Output the (x, y) coordinate of the center of the cell containing the given text.  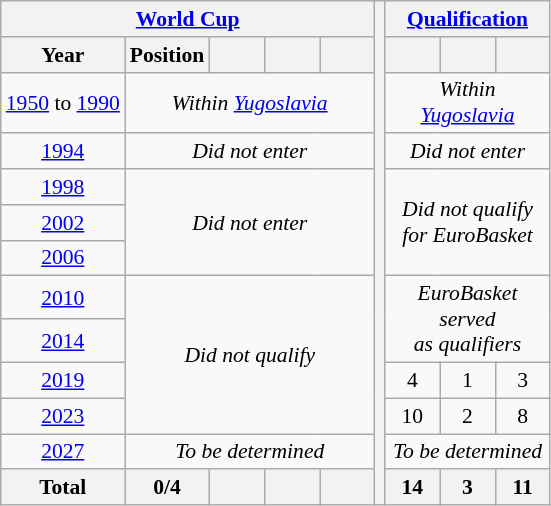
Did not qualify for EuroBasket (468, 222)
Position (167, 55)
EuroBasket servedas qualifiers (468, 320)
2006 (63, 258)
14 (412, 488)
2 (468, 416)
8 (522, 416)
Year (63, 55)
1998 (63, 187)
1 (468, 381)
10 (412, 416)
2027 (63, 452)
World Cup (188, 19)
Qualification (468, 19)
Did not qualify (250, 355)
2023 (63, 416)
1994 (63, 152)
Total (63, 488)
2014 (63, 340)
2002 (63, 223)
2010 (63, 298)
11 (522, 488)
0/4 (167, 488)
4 (412, 381)
2019 (63, 381)
1950 to 1990 (63, 102)
